Search for the cell housing the specified text and yield its (X, Y) center coordinate. 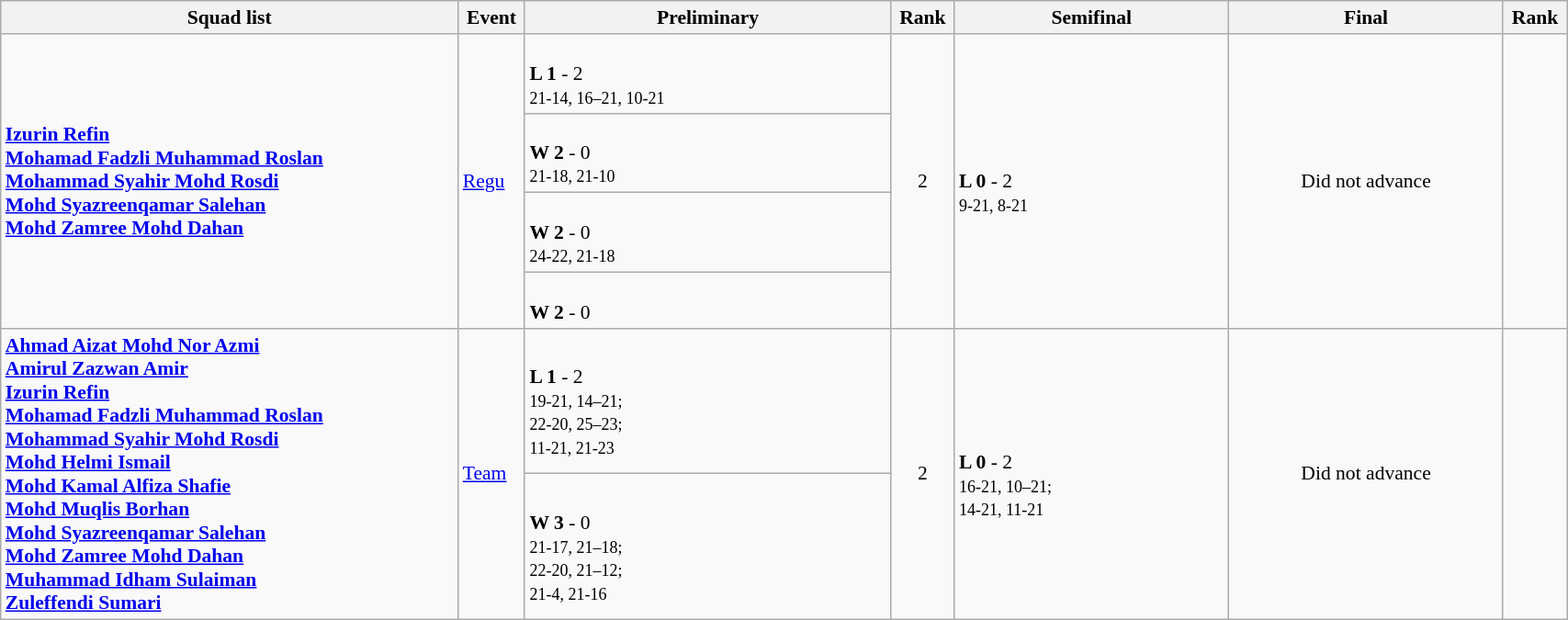
Team (492, 474)
W 2 - 0 (707, 301)
Event (492, 17)
Preliminary (707, 17)
L 0 - 29-21, 8-21 (1091, 182)
L 1 - 219-21, 14–21;22-20, 25–23;11-21, 21-23 (707, 401)
Izurin RefinMohamad Fadzli Muhammad RoslanMohammad Syahir Mohd RosdiMohd Syazreenqamar SalehanMohd Zamree Mohd Dahan (230, 182)
Regu (492, 182)
Squad list (230, 17)
W 2 - 024-22, 21-18 (707, 233)
W 2 - 021-18, 21-10 (707, 152)
Semifinal (1091, 17)
Final (1367, 17)
L 0 - 216-21, 10–21;14-21, 11-21 (1091, 474)
L 1 - 221-14, 16–21, 10-21 (707, 73)
W 3 - 021-17, 21–18;22-20, 21–12;21-4, 21-16 (707, 547)
